Detect which cell encompasses the target text, then output its (X, Y) center coordinate. 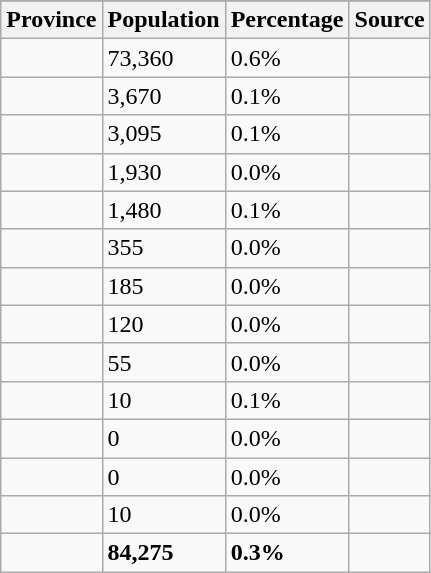
Percentage (287, 20)
355 (164, 248)
3,670 (164, 96)
0.6% (287, 58)
185 (164, 286)
0.3% (287, 553)
73,360 (164, 58)
3,095 (164, 134)
120 (164, 324)
84,275 (164, 553)
Population (164, 20)
Source (390, 20)
1,480 (164, 210)
Province (52, 20)
55 (164, 362)
1,930 (164, 172)
